Identify which cell holds the provided text, then report its (x, y) central coordinate. 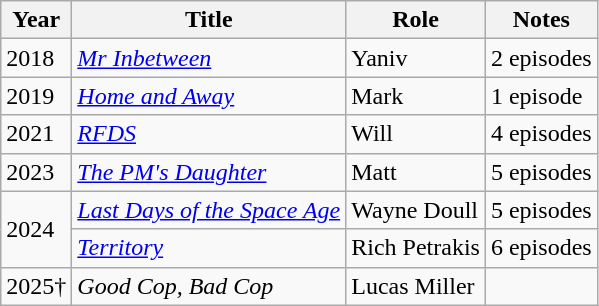
Last Days of the Space Age (209, 210)
Notes (541, 20)
Home and Away (209, 96)
2019 (36, 96)
Good Cop, Bad Cop (209, 286)
1 episode (541, 96)
2021 (36, 134)
Wayne Doull (416, 210)
2023 (36, 172)
4 episodes (541, 134)
Territory (209, 248)
Matt (416, 172)
6 episodes (541, 248)
Yaniv (416, 58)
The PM's Daughter (209, 172)
2018 (36, 58)
Rich Petrakis (416, 248)
Mr Inbetween (209, 58)
Year (36, 20)
2 episodes (541, 58)
Will (416, 134)
RFDS (209, 134)
2025† (36, 286)
Lucas Miller (416, 286)
Title (209, 20)
Mark (416, 96)
Role (416, 20)
2024 (36, 229)
